Capture the cell that displays the provided text and extract its [x, y] central coordinate. 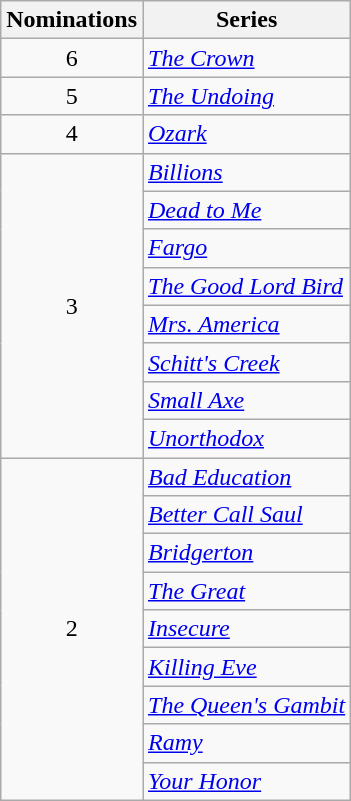
Killing Eve [246, 667]
Bad Education [246, 477]
Dead to Me [246, 210]
Ozark [246, 134]
The Good Lord Bird [246, 286]
Small Axe [246, 400]
5 [72, 96]
Schitt's Creek [246, 362]
Billions [246, 172]
Insecure [246, 629]
6 [72, 58]
Better Call Saul [246, 515]
The Great [246, 591]
3 [72, 305]
Bridgerton [246, 553]
Your Honor [246, 781]
Fargo [246, 248]
Series [246, 20]
The Queen's Gambit [246, 705]
The Crown [246, 58]
2 [72, 630]
The Undoing [246, 96]
Nominations [72, 20]
4 [72, 134]
Ramy [246, 743]
Unorthodox [246, 438]
Mrs. America [246, 324]
